Capture the cell that displays the provided text and extract its [x, y] central coordinate. 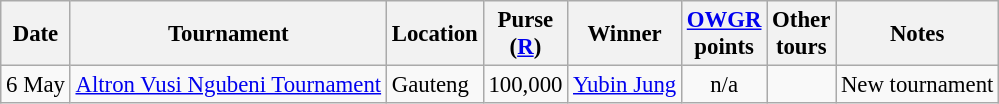
New tournament [918, 85]
Winner [625, 34]
Date [36, 34]
Altron Vusi Ngubeni Tournament [228, 85]
Gauteng [434, 85]
Purse(R) [526, 34]
Location [434, 34]
Othertours [802, 34]
Notes [918, 34]
OWGRpoints [724, 34]
100,000 [526, 85]
Yubin Jung [625, 85]
6 May [36, 85]
Tournament [228, 34]
n/a [724, 85]
